Capture the cell that displays the provided text and extract its [x, y] central coordinate. 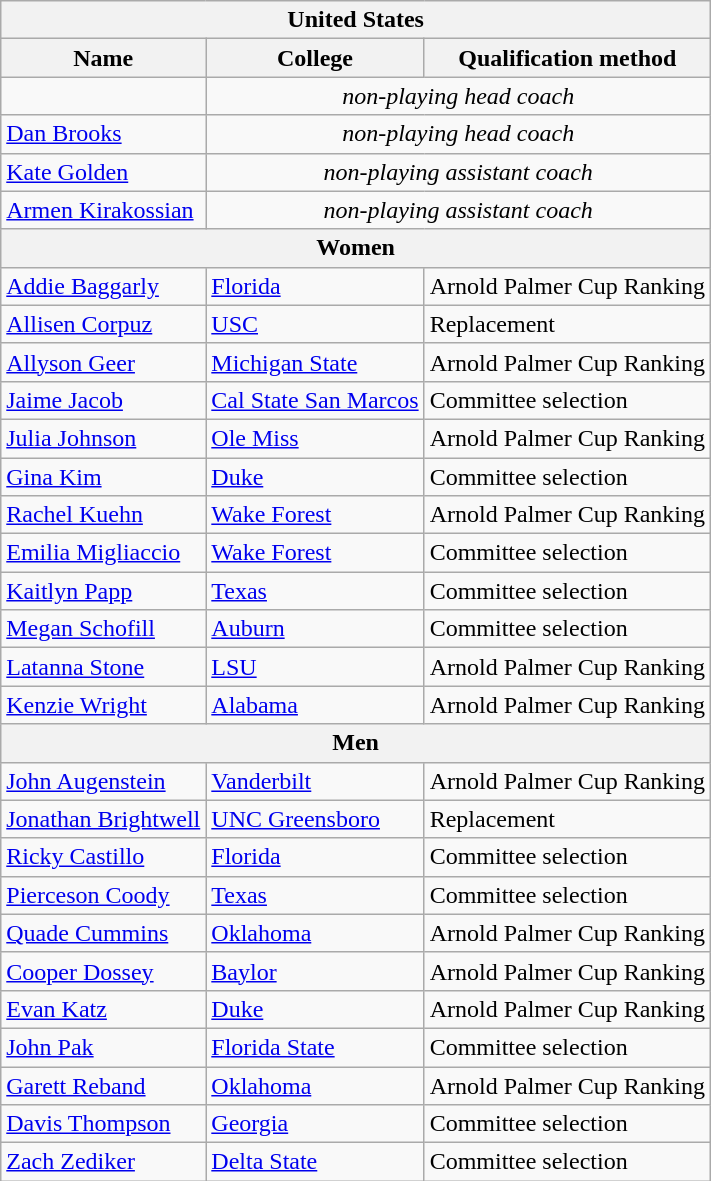
Julia Johnson [104, 438]
Addie Baggarly [104, 286]
Dan Brooks [104, 134]
Quade Cummins [104, 933]
Evan Katz [104, 1009]
Jaime Jacob [104, 400]
Ricky Castillo [104, 857]
Delta State [315, 1162]
Cooper Dossey [104, 971]
Kenzie Wright [104, 705]
Latanna Stone [104, 667]
Men [356, 743]
LSU [315, 667]
Pierceson Coody [104, 895]
Rachel Kuehn [104, 515]
Alabama [315, 705]
USC [315, 324]
Megan Schofill [104, 629]
John Pak [104, 1047]
Jonathan Brightwell [104, 819]
Zach Zediker [104, 1162]
Women [356, 248]
Cal State San Marcos [315, 400]
Qualification method [567, 58]
Armen Kirakossian [104, 210]
Kaitlyn Papp [104, 591]
Baylor [315, 971]
Florida State [315, 1047]
UNC Greensboro [315, 819]
John Augenstein [104, 781]
Allyson Geer [104, 362]
Name [104, 58]
Auburn [315, 629]
Garett Reband [104, 1085]
Allisen Corpuz [104, 324]
Kate Golden [104, 172]
Vanderbilt [315, 781]
Georgia [315, 1124]
Michigan State [315, 362]
Davis Thompson [104, 1124]
College [315, 58]
Gina Kim [104, 477]
Ole Miss [315, 438]
United States [356, 20]
Emilia Migliaccio [104, 553]
